Return the [x, y] coordinate for the center point of the cell that contains the specified text.  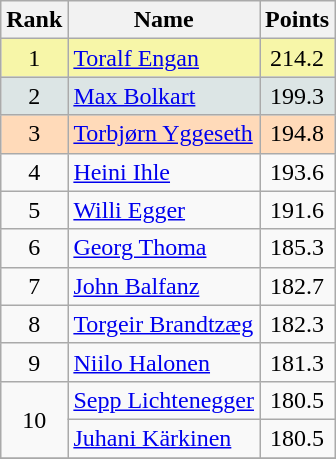
Georg Thoma [164, 248]
5 [34, 210]
4 [34, 172]
181.3 [298, 362]
Name [164, 20]
Toralf Engan [164, 58]
Points [298, 20]
7 [34, 286]
2 [34, 96]
194.8 [298, 134]
10 [34, 419]
9 [34, 362]
Torgeir Brandtzæg [164, 324]
Niilo Halonen [164, 362]
Max Bolkart [164, 96]
Juhani Kärkinen [164, 438]
191.6 [298, 210]
8 [34, 324]
1 [34, 58]
199.3 [298, 96]
185.3 [298, 248]
Rank [34, 20]
Sepp Lichtenegger [164, 400]
John Balfanz [164, 286]
Willi Egger [164, 210]
182.7 [298, 286]
193.6 [298, 172]
214.2 [298, 58]
182.3 [298, 324]
Heini Ihle [164, 172]
3 [34, 134]
Torbjørn Yggeseth [164, 134]
6 [34, 248]
